Locate the cell with the specified text and output its [X, Y] center coordinate. 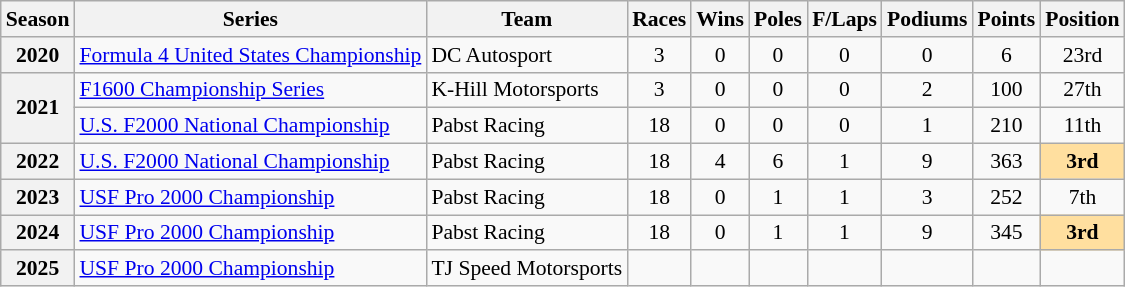
2020 [38, 55]
Points [1006, 19]
K-Hill Motorsports [526, 90]
Position [1082, 19]
345 [1006, 233]
Races [659, 19]
11th [1082, 126]
Season [38, 19]
Formula 4 United States Championship [250, 55]
7th [1082, 197]
27th [1082, 90]
2021 [38, 108]
363 [1006, 162]
2022 [38, 162]
Wins [720, 19]
252 [1006, 197]
Team [526, 19]
2025 [38, 269]
2 [928, 90]
2024 [38, 233]
TJ Speed Motorsports [526, 269]
Poles [778, 19]
210 [1006, 126]
Series [250, 19]
100 [1006, 90]
4 [720, 162]
Podiums [928, 19]
2023 [38, 197]
F/Laps [844, 19]
23rd [1082, 55]
DC Autosport [526, 55]
F1600 Championship Series [250, 90]
